Identify which cell holds the provided text, then report its (x, y) central coordinate. 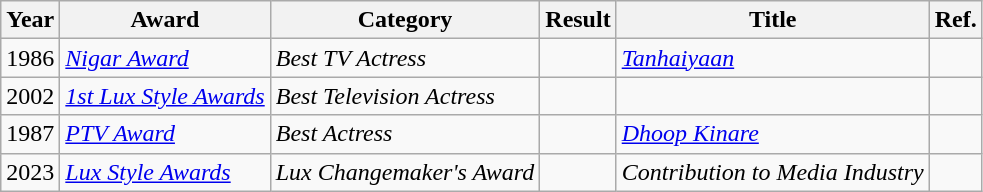
PTV Award (165, 134)
Award (165, 20)
Result (578, 20)
Title (772, 20)
Contribution to Media Industry (772, 172)
Tanhaiyaan (772, 58)
1st Lux Style Awards (165, 96)
Nigar Award (165, 58)
Best Television Actress (405, 96)
Dhoop Kinare (772, 134)
1986 (30, 58)
2023 (30, 172)
1987 (30, 134)
Year (30, 20)
Category (405, 20)
Best Actress (405, 134)
2002 (30, 96)
Best TV Actress (405, 58)
Lux Style Awards (165, 172)
Ref. (956, 20)
Lux Changemaker's Award (405, 172)
